Provide the [X, Y] coordinate of the cell's center where the given text is located.  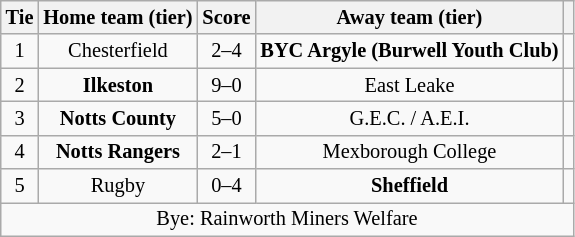
3 [20, 118]
Home team (tier) [118, 17]
5–0 [226, 118]
G.E.C. / A.E.I. [409, 118]
Mexborough College [409, 152]
Tie [20, 17]
Score [226, 17]
Bye: Rainworth Miners Welfare [287, 219]
Sheffield [409, 186]
9–0 [226, 85]
2–4 [226, 51]
Notts Rangers [118, 152]
East Leake [409, 85]
2–1 [226, 152]
4 [20, 152]
0–4 [226, 186]
Chesterfield [118, 51]
Notts County [118, 118]
2 [20, 85]
5 [20, 186]
BYC Argyle (Burwell Youth Club) [409, 51]
Rugby [118, 186]
1 [20, 51]
Ilkeston [118, 85]
Away team (tier) [409, 17]
